Capture the cell that displays the provided text and extract its [x, y] central coordinate. 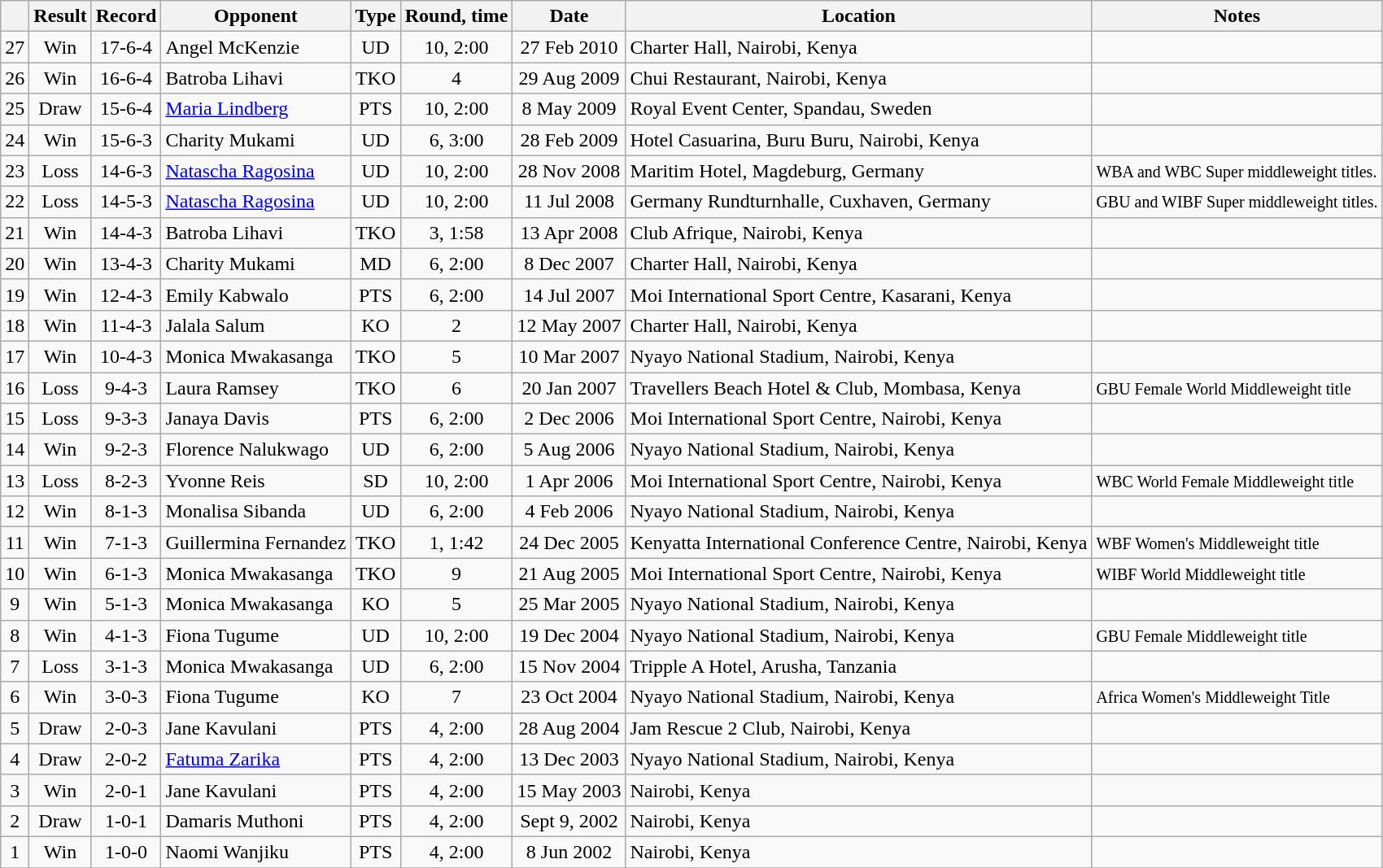
Laura Ramsey [255, 388]
WBC World Female Middleweight title [1237, 481]
Jam Rescue 2 Club, Nairobi, Kenya [859, 728]
13 Apr 2008 [569, 233]
SD [376, 481]
12 May 2007 [569, 325]
17 [15, 356]
6, 3:00 [456, 140]
Travellers Beach Hotel & Club, Mombasa, Kenya [859, 388]
4-1-3 [126, 635]
1-0-0 [126, 852]
Yvonne Reis [255, 481]
10-4-3 [126, 356]
13-4-3 [126, 264]
Damaris Muthoni [255, 821]
15 May 2003 [569, 790]
MD [376, 264]
2 Dec 2006 [569, 419]
15-6-3 [126, 140]
Maria Lindberg [255, 109]
Maritim Hotel, Magdeburg, Germany [859, 171]
9-4-3 [126, 388]
15-6-4 [126, 109]
Sept 9, 2002 [569, 821]
29 Aug 2009 [569, 78]
27 [15, 47]
14-5-3 [126, 202]
Monalisa Sibanda [255, 512]
23 [15, 171]
Germany Rundturnhalle, Cuxhaven, Germany [859, 202]
11-4-3 [126, 325]
8 [15, 635]
28 Feb 2009 [569, 140]
25 [15, 109]
13 [15, 481]
24 Dec 2005 [569, 543]
19 Dec 2004 [569, 635]
Guillermina Fernandez [255, 543]
Location [859, 16]
28 Aug 2004 [569, 728]
Africa Women's Middleweight Title [1237, 697]
4 Feb 2006 [569, 512]
3, 1:58 [456, 233]
Club Afrique, Nairobi, Kenya [859, 233]
12 [15, 512]
WBF Women's Middleweight title [1237, 543]
GBU and WIBF Super middleweight titles. [1237, 202]
16 [15, 388]
18 [15, 325]
Record [126, 16]
15 [15, 419]
3-1-3 [126, 666]
21 [15, 233]
14-6-3 [126, 171]
1 Apr 2006 [569, 481]
15 Nov 2004 [569, 666]
2-0-1 [126, 790]
Type [376, 16]
8 May 2009 [569, 109]
20 Jan 2007 [569, 388]
Result [60, 16]
WIBF World Middleweight title [1237, 574]
2-0-2 [126, 759]
7-1-3 [126, 543]
19 [15, 294]
8-2-3 [126, 481]
5-1-3 [126, 604]
Notes [1237, 16]
5 Aug 2006 [569, 450]
25 Mar 2005 [569, 604]
12-4-3 [126, 294]
Tripple A Hotel, Arusha, Tanzania [859, 666]
10 [15, 574]
Jalala Salum [255, 325]
3 [15, 790]
9-2-3 [126, 450]
16-6-4 [126, 78]
11 Jul 2008 [569, 202]
27 Feb 2010 [569, 47]
Royal Event Center, Spandau, Sweden [859, 109]
14 Jul 2007 [569, 294]
Emily Kabwalo [255, 294]
22 [15, 202]
Naomi Wanjiku [255, 852]
26 [15, 78]
14-4-3 [126, 233]
13 Dec 2003 [569, 759]
WBA and WBC Super middleweight titles. [1237, 171]
10 Mar 2007 [569, 356]
Fatuma Zarika [255, 759]
Florence Nalukwago [255, 450]
Chui Restaurant, Nairobi, Kenya [859, 78]
1-0-1 [126, 821]
GBU Female Middleweight title [1237, 635]
Round, time [456, 16]
Opponent [255, 16]
17-6-4 [126, 47]
23 Oct 2004 [569, 697]
28 Nov 2008 [569, 171]
20 [15, 264]
6-1-3 [126, 574]
Janaya Davis [255, 419]
24 [15, 140]
1 [15, 852]
14 [15, 450]
GBU Female World Middleweight title [1237, 388]
8 Jun 2002 [569, 852]
2-0-3 [126, 728]
9-3-3 [126, 419]
1, 1:42 [456, 543]
Kenyatta International Conference Centre, Nairobi, Kenya [859, 543]
Angel McKenzie [255, 47]
Moi International Sport Centre, Kasarani, Kenya [859, 294]
Hotel Casuarina, Buru Buru, Nairobi, Kenya [859, 140]
Date [569, 16]
8 Dec 2007 [569, 264]
3-0-3 [126, 697]
21 Aug 2005 [569, 574]
11 [15, 543]
8-1-3 [126, 512]
